Return [x, y] of the center of cell containing provided text 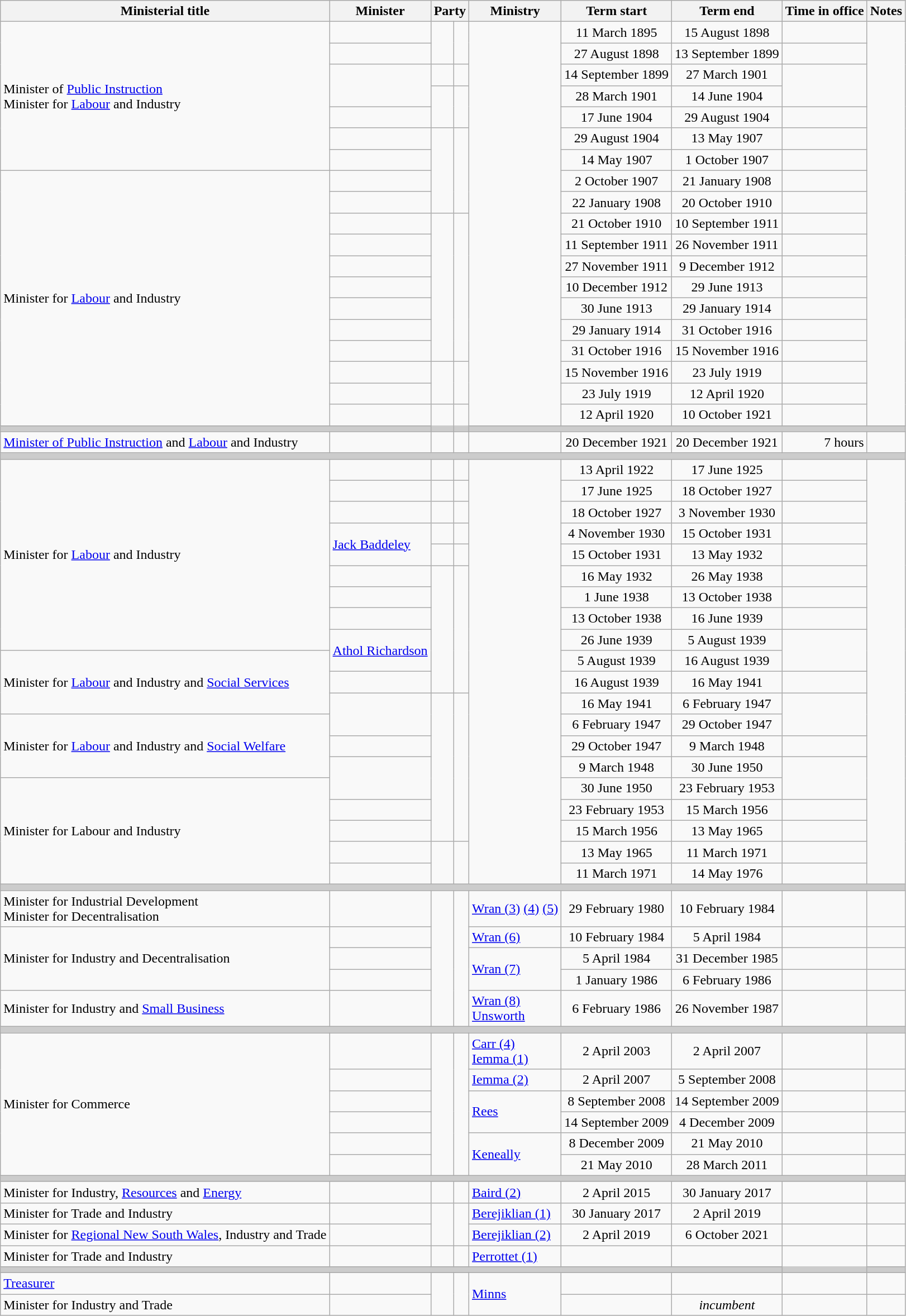
17 June 1904 [617, 117]
10 December 1912 [617, 288]
13 April 1922 [617, 470]
Minister for Commerce [165, 1104]
Iemma (2) [515, 1080]
29 June 1913 [727, 288]
Wran (8)Unsworth [515, 1008]
16 June 1939 [727, 619]
27 August 1898 [617, 54]
Minister for Labour and Industry and Social Services [165, 682]
11 March 1895 [617, 32]
Baird (2) [515, 1192]
8 September 2008 [617, 1101]
Carr (4)Iemma (1) [515, 1051]
10 October 1921 [727, 415]
Perrottet (1) [515, 1256]
11 September 1911 [617, 245]
Minister for Industry, Resources and Energy [165, 1192]
13 September 1899 [727, 54]
13 May 1932 [727, 554]
27 March 1901 [727, 75]
Minister of Public InstructionMinister for Labour and Industry [165, 96]
15 August 1898 [727, 32]
30 June 1913 [617, 309]
31 December 1985 [727, 959]
Keneally [515, 1154]
Party [450, 11]
1 January 1986 [617, 980]
14 May 1907 [617, 160]
3 November 1930 [727, 512]
28 March 1901 [617, 96]
26 June 1939 [617, 640]
14 May 1976 [727, 873]
14 June 1904 [727, 96]
incumbent [727, 1305]
Berejiklian (2) [515, 1234]
Minister of Public Instruction and Labour and Industry [165, 442]
6 October 2021 [727, 1234]
Treasurer [165, 1284]
Minister for Industry and Small Business [165, 1008]
Minns [515, 1294]
Term start [617, 11]
20 October 1910 [727, 202]
26 May 1938 [727, 576]
1 October 1907 [727, 160]
10 September 1911 [727, 223]
7 hours [824, 442]
5 September 2008 [727, 1080]
26 November 1987 [727, 1008]
22 January 1908 [617, 202]
Rees [515, 1112]
28 March 2011 [727, 1165]
27 November 1911 [617, 266]
16 May 1932 [617, 576]
21 January 1908 [727, 181]
29 February 1980 [617, 908]
9 December 1912 [727, 266]
Minister [380, 11]
Minister for Labour and Industry and Social Welfare [165, 746]
21 October 1910 [617, 223]
Minister for Industry and Trade [165, 1305]
Jack Baddeley [380, 544]
Wran (7) [515, 969]
1 June 1938 [617, 597]
26 November 1911 [727, 245]
Term end [727, 11]
2 October 1907 [617, 181]
Berejiklian (1) [515, 1213]
4 November 1930 [617, 533]
Ministry [515, 11]
Minister for Regional New South Wales, Industry and Trade [165, 1234]
4 December 2009 [727, 1122]
Time in office [824, 11]
2 April 2015 [617, 1192]
Athol Richardson [380, 650]
14 September 1899 [617, 75]
Minister for Industrial DevelopmentMinister for Decentralisation [165, 908]
Wran (6) [515, 937]
8 December 2009 [617, 1143]
Ministerial title [165, 11]
2 April 2003 [617, 1051]
Minister for Industry and Decentralisation [165, 959]
Wran (3) (4) (5) [515, 908]
13 May 1907 [727, 138]
Notes [886, 11]
